Pinpoint the cell where the given text exists, returning its (x, y) midpoint coordinate. 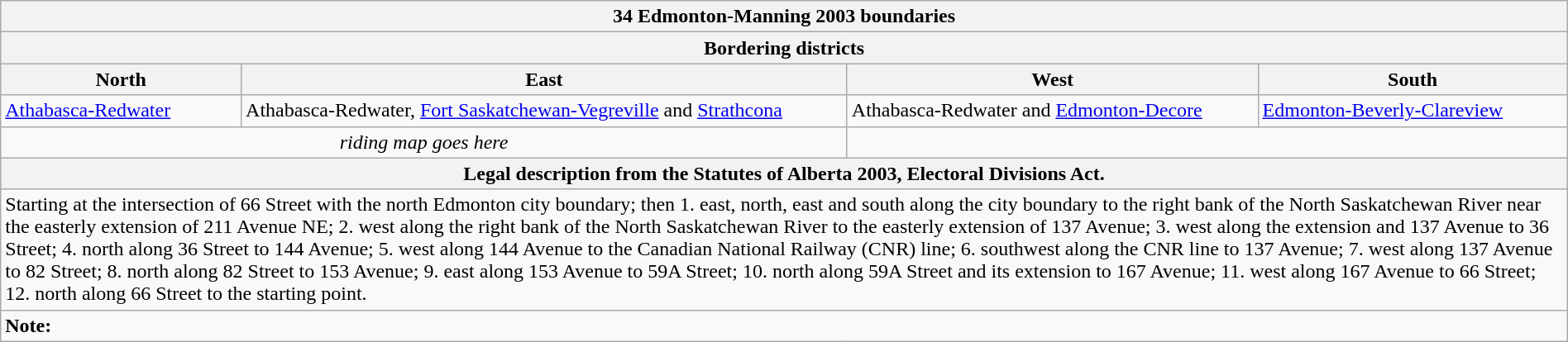
Athabasca-Redwater and Edmonton-Decore (1052, 111)
West (1052, 79)
Bordering districts (784, 48)
North (121, 79)
Legal description from the Statutes of Alberta 2003, Electoral Divisions Act. (784, 173)
Athabasca-Redwater (121, 111)
East (544, 79)
riding map goes here (424, 142)
Athabasca-Redwater, Fort Saskatchewan-Vegreville and Strathcona (544, 111)
34 Edmonton-Manning 2003 boundaries (784, 17)
Edmonton-Beverly-Clareview (1413, 111)
South (1413, 79)
Note: (784, 325)
